Search for the cell housing the specified text and yield its [X, Y] center coordinate. 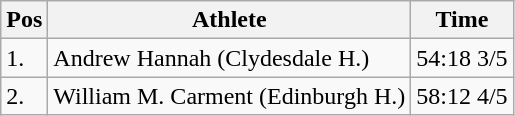
1. [24, 58]
Andrew Hannah (Clydesdale H.) [230, 58]
Athlete [230, 20]
54:18 3/5 [462, 58]
2. [24, 96]
Pos [24, 20]
Time [462, 20]
William M. Carment (Edinburgh H.) [230, 96]
58:12 4/5 [462, 96]
